Capture the cell that displays the provided text and extract its [X, Y] central coordinate. 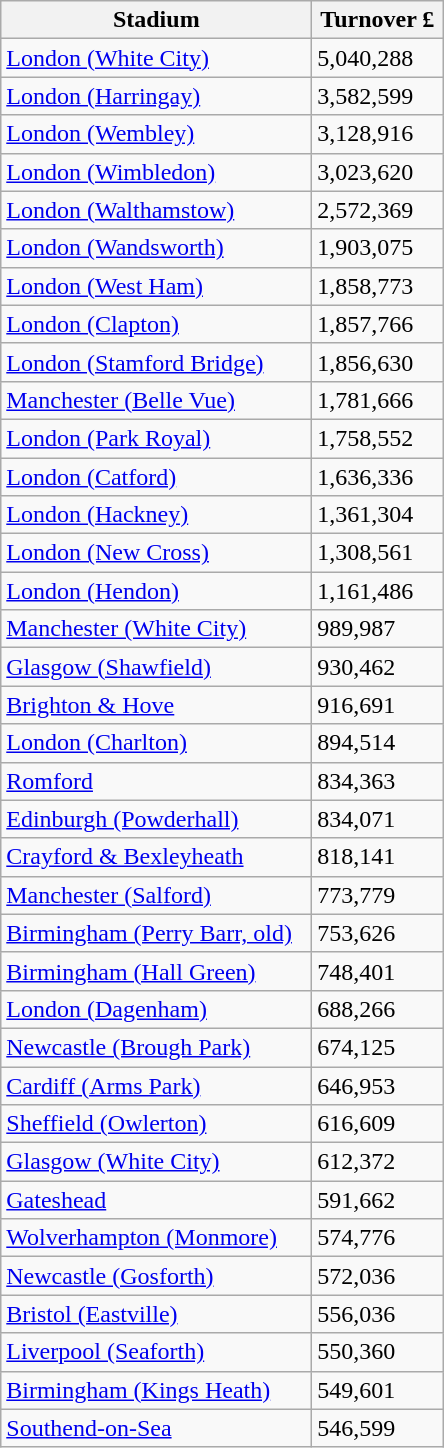
London (Wandsworth) [156, 248]
834,363 [378, 781]
London (New Cross) [156, 553]
Liverpool (Seaforth) [156, 1352]
549,601 [378, 1390]
Newcastle (Brough Park) [156, 1047]
Edinburgh (Powderhall) [156, 819]
Cardiff (Arms Park) [156, 1085]
753,626 [378, 933]
550,360 [378, 1352]
916,691 [378, 705]
591,662 [378, 1200]
Bristol (Eastville) [156, 1314]
612,372 [378, 1162]
834,071 [378, 819]
1,361,304 [378, 515]
London (Harringay) [156, 96]
574,776 [378, 1238]
Birmingham (Kings Heath) [156, 1390]
Manchester (White City) [156, 629]
Turnover £ [378, 20]
1,856,630 [378, 362]
616,609 [378, 1124]
Birmingham (Perry Barr, old) [156, 933]
3,582,599 [378, 96]
930,462 [378, 667]
546,599 [378, 1428]
989,987 [378, 629]
London (Hackney) [156, 515]
674,125 [378, 1047]
Wolverhampton (Monmore) [156, 1238]
1,308,561 [378, 553]
London (Dagenham) [156, 1009]
1,636,336 [378, 477]
Newcastle (Gosforth) [156, 1276]
748,401 [378, 971]
1,857,766 [378, 324]
Sheffield (Owlerton) [156, 1124]
1,758,552 [378, 438]
London (Catford) [156, 477]
Gateshead [156, 1200]
1,781,666 [378, 400]
Brighton & Hove [156, 705]
688,266 [378, 1009]
Stadium [156, 20]
London (Stamford Bridge) [156, 362]
Manchester (Belle Vue) [156, 400]
Southend-on-Sea [156, 1428]
894,514 [378, 743]
1,161,486 [378, 591]
Crayford & Bexleyheath [156, 857]
London (Clapton) [156, 324]
Glasgow (Shawfield) [156, 667]
London (Hendon) [156, 591]
1,858,773 [378, 286]
818,141 [378, 857]
773,779 [378, 895]
Birmingham (Hall Green) [156, 971]
London (West Ham) [156, 286]
2,572,369 [378, 210]
Glasgow (White City) [156, 1162]
572,036 [378, 1276]
3,023,620 [378, 172]
1,903,075 [378, 248]
3,128,916 [378, 134]
646,953 [378, 1085]
556,036 [378, 1314]
London (Walthamstow) [156, 210]
London (Wimbledon) [156, 172]
London (White City) [156, 58]
Manchester (Salford) [156, 895]
London (Park Royal) [156, 438]
5,040,288 [378, 58]
London (Wembley) [156, 134]
Romford [156, 781]
London (Charlton) [156, 743]
